Return [x, y] of the center of cell containing provided text 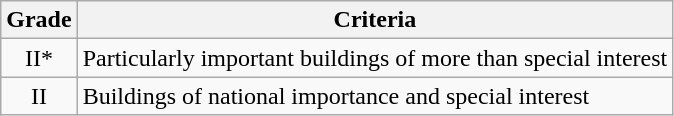
Grade [39, 20]
II* [39, 58]
II [39, 96]
Criteria [375, 20]
Buildings of national importance and special interest [375, 96]
Particularly important buildings of more than special interest [375, 58]
